Search for the cell housing the specified text and yield its [X, Y] center coordinate. 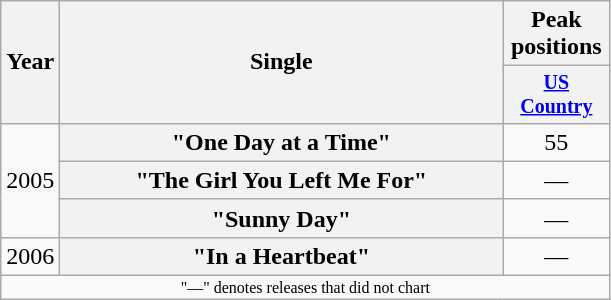
"The Girl You Left Me For" [282, 180]
2005 [30, 180]
Peak positions [556, 34]
"—" denotes releases that did not chart [306, 288]
US Country [556, 94]
Single [282, 62]
"Sunny Day" [282, 218]
55 [556, 142]
"One Day at a Time" [282, 142]
2006 [30, 256]
Year [30, 62]
"In a Heartbeat" [282, 256]
